For the text-containing cell, return its midpoint in [x, y] coordinate format. 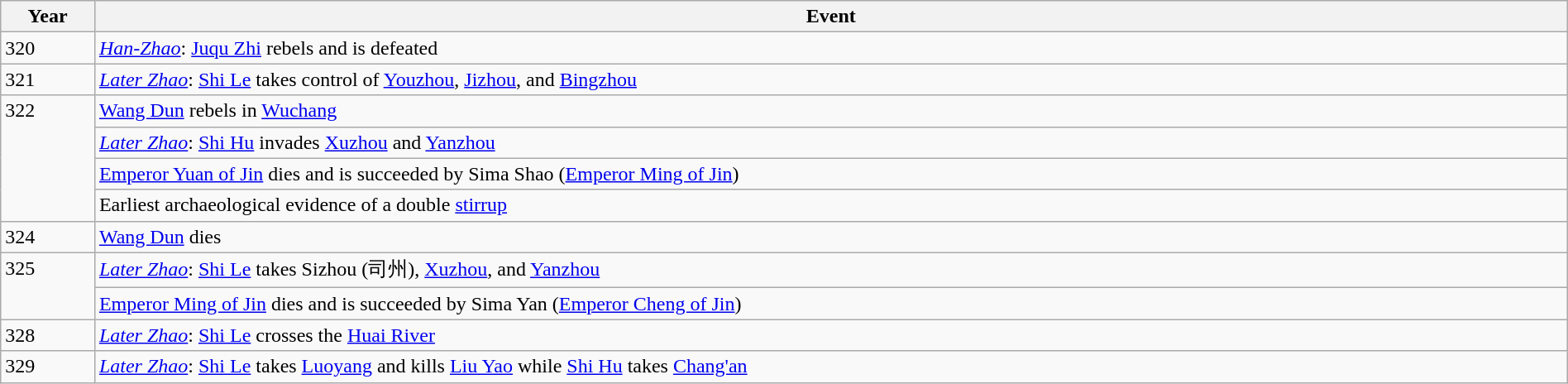
320 [48, 48]
Later Zhao: Shi Le crosses the Huai River [830, 335]
325 [48, 286]
Emperor Yuan of Jin dies and is succeeded by Sima Shao (Emperor Ming of Jin) [830, 174]
Later Zhao: Shi Le takes Luoyang and kills Liu Yao while Shi Hu takes Chang'an [830, 367]
Wang Dun dies [830, 237]
Year [48, 17]
Later Zhao: Shi Le takes control of Youzhou, Jizhou, and Bingzhou [830, 79]
Later Zhao: Shi Hu invades Xuzhou and Yanzhou [830, 142]
Wang Dun rebels in Wuchang [830, 111]
324 [48, 237]
321 [48, 79]
328 [48, 335]
322 [48, 158]
Later Zhao: Shi Le takes Sizhou (司州), Xuzhou, and Yanzhou [830, 270]
329 [48, 367]
Event [830, 17]
Earliest archaeological evidence of a double stirrup [830, 205]
Emperor Ming of Jin dies and is succeeded by Sima Yan (Emperor Cheng of Jin) [830, 304]
Han-Zhao: Juqu Zhi rebels and is defeated [830, 48]
